Output the (x, y) coordinate of the center of the cell containing the given text.  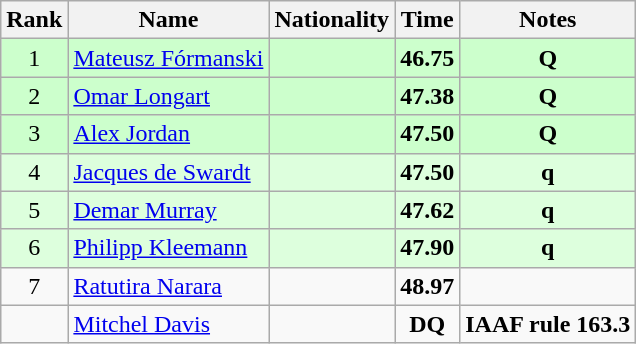
7 (34, 286)
Ratutira Narara (168, 286)
5 (34, 210)
46.75 (428, 58)
Demar Murray (168, 210)
2 (34, 96)
6 (34, 248)
48.97 (428, 286)
Notes (548, 20)
Nationality (332, 20)
47.90 (428, 248)
47.62 (428, 210)
Mateusz Fórmanski (168, 58)
Name (168, 20)
Alex Jordan (168, 134)
Philipp Kleemann (168, 248)
4 (34, 172)
1 (34, 58)
Rank (34, 20)
Mitchel Davis (168, 324)
Jacques de Swardt (168, 172)
Omar Longart (168, 96)
3 (34, 134)
IAAF rule 163.3 (548, 324)
DQ (428, 324)
Time (428, 20)
47.38 (428, 96)
